Detect which cell encompasses the target text, then output its (x, y) center coordinate. 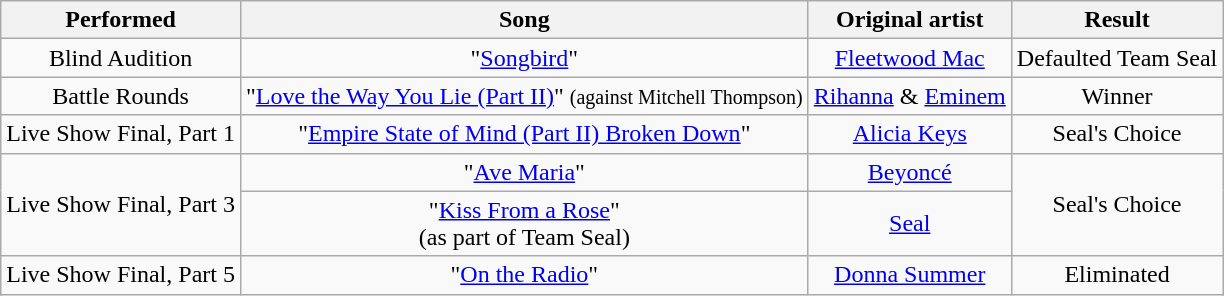
Result (1117, 20)
Original artist (910, 20)
"Kiss From a Rose"(as part of Team Seal) (524, 224)
"Empire State of Mind (Part II) Broken Down" (524, 134)
"On the Radio" (524, 275)
"Love the Way You Lie (Part II)" (against Mitchell Thompson) (524, 96)
Live Show Final, Part 5 (121, 275)
"Songbird" (524, 58)
Song (524, 20)
Live Show Final, Part 3 (121, 204)
Battle Rounds (121, 96)
Rihanna & Eminem (910, 96)
Alicia Keys (910, 134)
Seal (910, 224)
Defaulted Team Seal (1117, 58)
Donna Summer (910, 275)
Performed (121, 20)
Live Show Final, Part 1 (121, 134)
Fleetwood Mac (910, 58)
Winner (1117, 96)
Eliminated (1117, 275)
Beyoncé (910, 172)
Blind Audition (121, 58)
"Ave Maria" (524, 172)
